Capture the cell that displays the provided text and extract its (x, y) central coordinate. 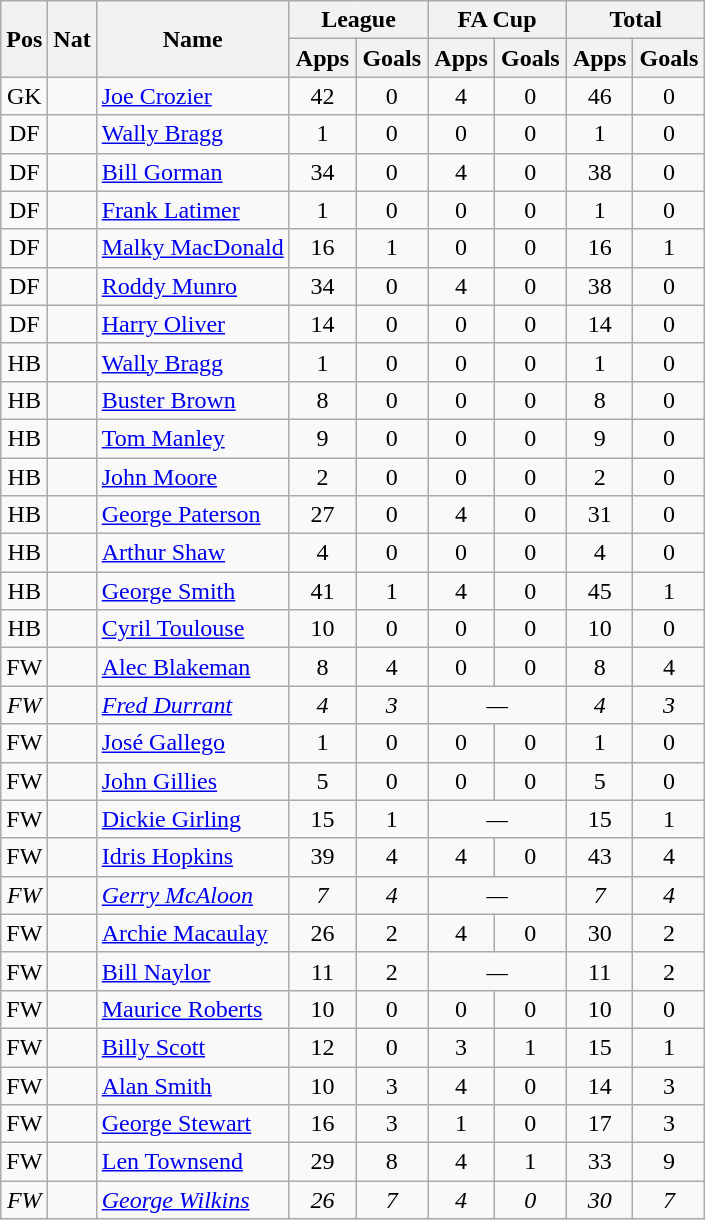
Frank Latimer (192, 210)
46 (600, 96)
Tom Manley (192, 438)
Maurice Roberts (192, 1009)
George Paterson (192, 515)
31 (600, 515)
29 (322, 1162)
Billy Scott (192, 1047)
Gerry McAloon (192, 895)
League (358, 20)
Bill Naylor (192, 971)
Buster Brown (192, 400)
Len Townsend (192, 1162)
41 (322, 591)
John Moore (192, 477)
42 (322, 96)
George Stewart (192, 1124)
Joe Crozier (192, 96)
Alec Blakeman (192, 667)
Nat (72, 39)
Name (192, 39)
39 (322, 857)
45 (600, 591)
Roddy Munro (192, 286)
Total (636, 20)
Malky MacDonald (192, 248)
17 (600, 1124)
Cyril Toulouse (192, 629)
Idris Hopkins (192, 857)
Harry Oliver (192, 324)
33 (600, 1162)
José Gallego (192, 743)
Bill Gorman (192, 172)
Pos (24, 39)
FA Cup (498, 20)
Alan Smith (192, 1085)
GK (24, 96)
27 (322, 515)
12 (322, 1047)
Archie Macaulay (192, 933)
Dickie Girling (192, 819)
43 (600, 857)
Fred Durrant (192, 705)
John Gillies (192, 781)
George Wilkins (192, 1200)
Arthur Shaw (192, 553)
George Smith (192, 591)
